Find where the given text appears and provide that cell's center as [X, Y] coordinate. 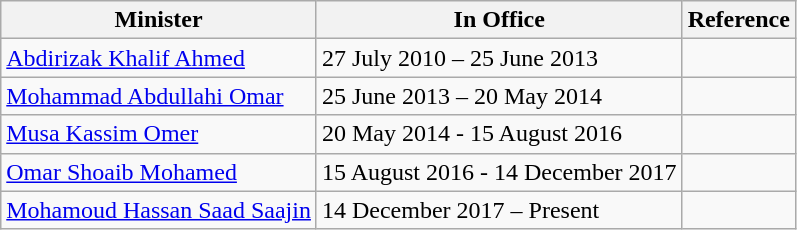
15 August 2016 - 14 December 2017 [499, 172]
In Office [499, 20]
Musa Kassim Omer [159, 134]
20 May 2014 - 15 August 2016 [499, 134]
Abdirizak Khalif Ahmed [159, 58]
Mohammad Abdullahi Omar [159, 96]
Reference [738, 20]
Omar Shoaib Mohamed [159, 172]
14 December 2017 – Present [499, 210]
Minister [159, 20]
27 July 2010 – 25 June 2013 [499, 58]
25 June 2013 – 20 May 2014 [499, 96]
Mohamoud Hassan Saad Saajin [159, 210]
